Detect which cell encompasses the target text, then output its (X, Y) center coordinate. 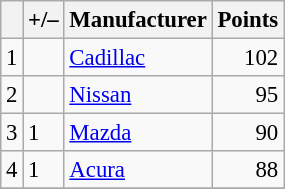
Points (248, 20)
+/– (44, 20)
102 (248, 58)
2 (12, 95)
88 (248, 170)
Cadillac (138, 58)
Acura (138, 170)
95 (248, 95)
Mazda (138, 133)
3 (12, 133)
4 (12, 170)
90 (248, 133)
Nissan (138, 95)
Manufacturer (138, 20)
